Locate the cell with the specified text and output its (x, y) center coordinate. 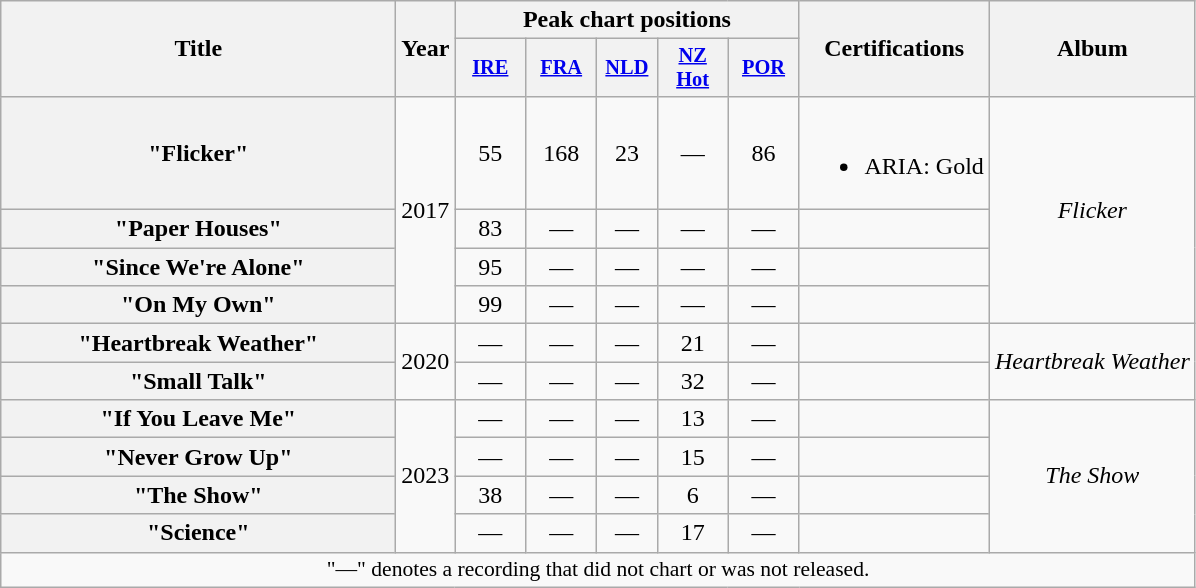
2020 (426, 362)
6 (692, 495)
"Heartbreak Weather" (198, 343)
21 (692, 343)
83 (490, 229)
Title (198, 49)
NLD (628, 68)
IRE (490, 68)
99 (490, 305)
23 (628, 152)
38 (490, 495)
Album (1092, 49)
"If You Leave Me" (198, 419)
86 (764, 152)
2023 (426, 476)
Flicker (1092, 210)
ARIA: Gold (894, 152)
"Since We're Alone" (198, 267)
"Flicker" (198, 152)
"Small Talk" (198, 381)
The Show (1092, 476)
NZHot (692, 68)
95 (490, 267)
POR (764, 68)
32 (692, 381)
"The Show" (198, 495)
55 (490, 152)
"Science" (198, 533)
17 (692, 533)
168 (562, 152)
FRA (562, 68)
"Paper Houses" (198, 229)
"—" denotes a recording that did not chart or was not released. (598, 570)
Certifications (894, 49)
15 (692, 457)
2017 (426, 210)
Heartbreak Weather (1092, 362)
"On My Own" (198, 305)
"Never Grow Up" (198, 457)
Year (426, 49)
13 (692, 419)
Peak chart positions (627, 20)
